Capture the cell that displays the provided text and extract its [X, Y] central coordinate. 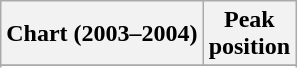
Chart (2003–2004) [102, 34]
Peakposition [249, 34]
